Scan for the cell matching the given text and deliver its (x, y) coordinate at center. 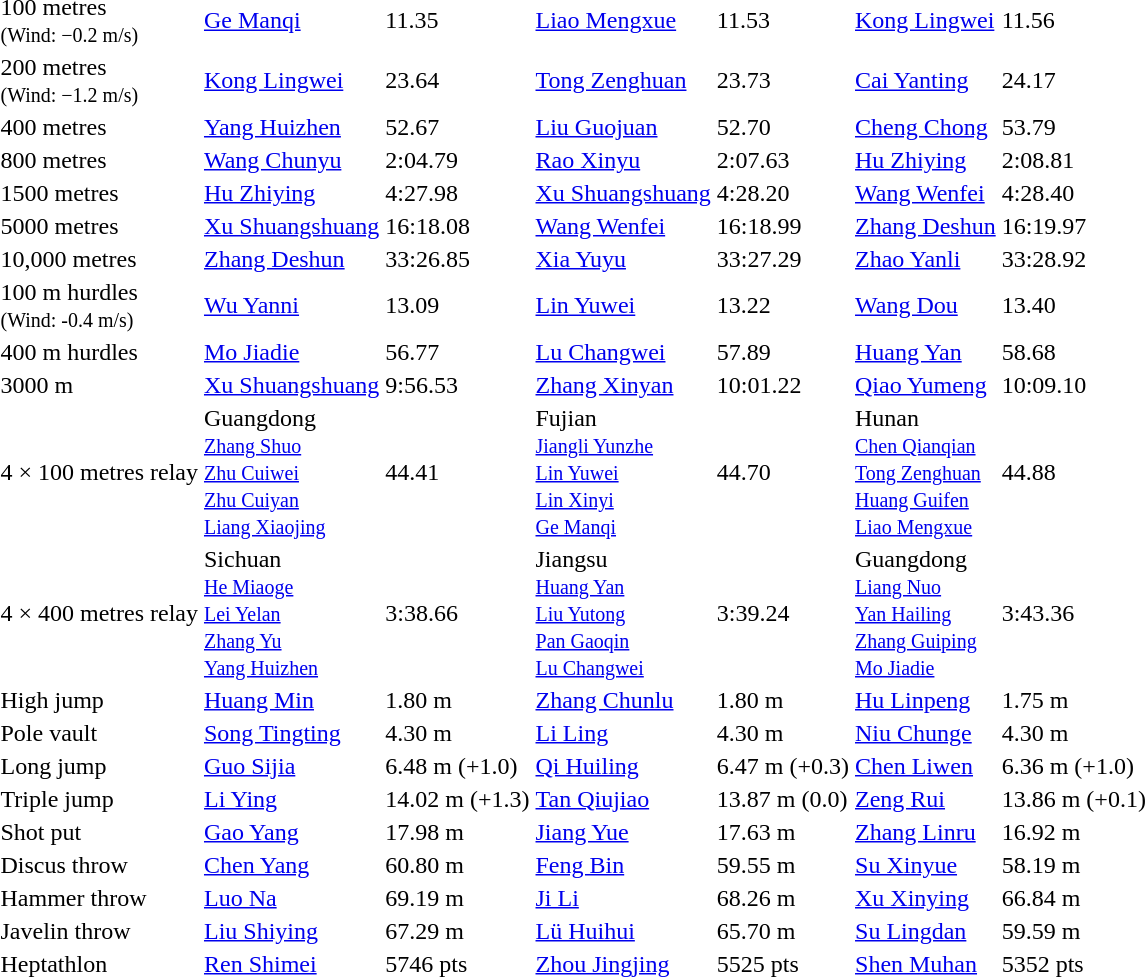
Hu Linpeng (926, 700)
6.47 m (+0.3) (782, 766)
Qi Huiling (623, 766)
16:18.08 (458, 226)
Wang Chunyu (291, 160)
Li Ying (291, 799)
SichuanHe MiaogeLei YelanZhang YuYang Huizhen (291, 613)
Xia Yuyu (623, 259)
Mo Jiadie (291, 352)
Liu Shiying (291, 931)
Chen Liwen (926, 766)
68.26 m (782, 898)
Xu Xinying (926, 898)
Cheng Chong (926, 127)
2:07.63 (782, 160)
HunanChen QianqianTong ZenghuanHuang GuifenLiao Mengxue (926, 472)
Zhang Xinyan (623, 385)
16:18.99 (782, 226)
Yang Huizhen (291, 127)
Tong Zenghuan (623, 80)
Wang Dou (926, 306)
Rao Xinyu (623, 160)
33:26.85 (458, 259)
GuangdongLiang NuoYan HailingZhang GuipingMo Jiadie (926, 613)
23.64 (458, 80)
65.70 m (782, 931)
Lin Yuwei (623, 306)
Zhao Yanli (926, 259)
57.89 (782, 352)
Luo Na (291, 898)
17.98 m (458, 832)
Wu Yanni (291, 306)
Niu Chunge (926, 733)
Lü Huihui (623, 931)
4:27.98 (458, 193)
Li Ling (623, 733)
33:27.29 (782, 259)
59.55 m (782, 865)
13.87 m (0.0) (782, 799)
Gao Yang (291, 832)
17.63 m (782, 832)
Zhang Chunlu (623, 700)
69.19 m (458, 898)
67.29 m (458, 931)
6.48 m (+1.0) (458, 766)
GuangdongZhang ShuoZhu CuiweiZhu CuiyanLiang Xiaojing (291, 472)
52.67 (458, 127)
Qiao Yumeng (926, 385)
Feng Bin (623, 865)
FujianJiangli YunzheLin YuweiLin XinyiGe Manqi (623, 472)
Lu Changwei (623, 352)
Chen Yang (291, 865)
44.70 (782, 472)
Song Tingting (291, 733)
9:56.53 (458, 385)
3:38.66 (458, 613)
13.22 (782, 306)
14.02 m (+1.3) (458, 799)
Su Xinyue (926, 865)
44.41 (458, 472)
Kong Lingwei (291, 80)
Guo Sijia (291, 766)
Zhang Linru (926, 832)
23.73 (782, 80)
2:04.79 (458, 160)
Tan Qiujiao (623, 799)
Liu Guojuan (623, 127)
Zeng Rui (926, 799)
3:39.24 (782, 613)
Su Lingdan (926, 931)
Huang Yan (926, 352)
52.70 (782, 127)
4:28.20 (782, 193)
56.77 (458, 352)
Jiang Yue (623, 832)
JiangsuHuang YanLiu YutongPan GaoqinLu Changwei (623, 613)
13.09 (458, 306)
Ji Li (623, 898)
10:01.22 (782, 385)
Huang Min (291, 700)
Cai Yanting (926, 80)
60.80 m (458, 865)
